Determine the [x, y] coordinate at the center of the cell enclosing the given text.  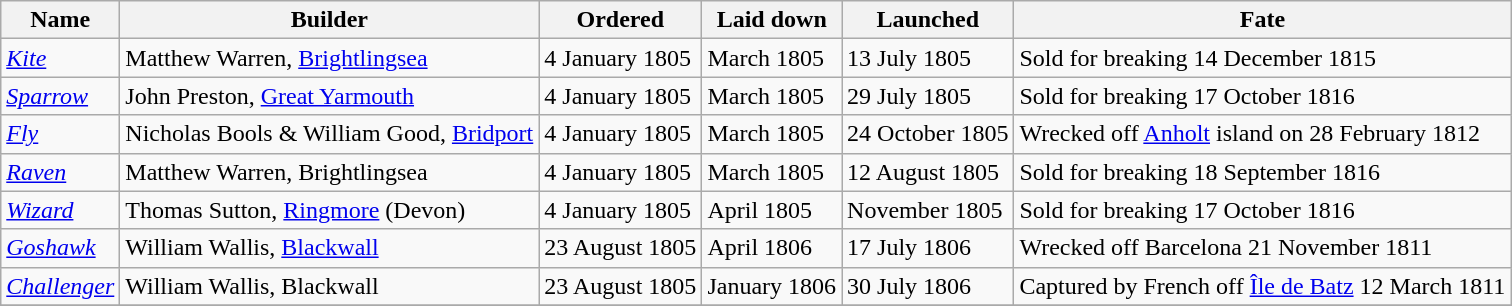
Challenger [60, 286]
Nicholas Bools & William Good, Bridport [330, 134]
November 1805 [928, 210]
Fate [1262, 20]
Sold for breaking 14 December 1815 [1262, 58]
29 July 1805 [928, 96]
January 1806 [772, 286]
Ordered [620, 20]
Launched [928, 20]
April 1806 [772, 248]
John Preston, Great Yarmouth [330, 96]
Name [60, 20]
Wizard [60, 210]
24 October 1805 [928, 134]
Sold for breaking 18 September 1816 [1262, 172]
Raven [60, 172]
April 1805 [772, 210]
Kite [60, 58]
12 August 1805 [928, 172]
Builder [330, 20]
13 July 1805 [928, 58]
Captured by French off Île de Batz 12 March 1811 [1262, 286]
Thomas Sutton, Ringmore (Devon) [330, 210]
30 July 1806 [928, 286]
Sparrow [60, 96]
17 July 1806 [928, 248]
Wrecked off Anholt island on 28 February 1812 [1262, 134]
Wrecked off Barcelona 21 November 1811 [1262, 248]
Laid down [772, 20]
Fly [60, 134]
Goshawk [60, 248]
